Identify which cell holds the provided text, then report its [x, y] central coordinate. 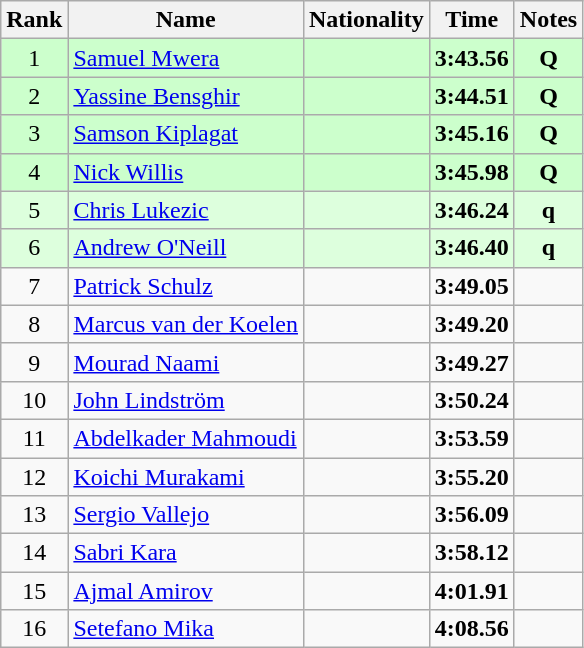
Mourad Naami [186, 362]
3:49.20 [472, 324]
13 [34, 515]
Sabri Kara [186, 553]
3:43.56 [472, 58]
16 [34, 629]
Yassine Bensghir [186, 96]
3:46.24 [472, 210]
3:45.16 [472, 134]
Samuel Mwera [186, 58]
3:50.24 [472, 400]
Andrew O'Neill [186, 248]
Abdelkader Mahmoudi [186, 438]
3:58.12 [472, 553]
Time [472, 20]
9 [34, 362]
4 [34, 172]
Koichi Murakami [186, 477]
7 [34, 286]
Nick Willis [186, 172]
4:08.56 [472, 629]
1 [34, 58]
3:53.59 [472, 438]
15 [34, 591]
Patrick Schulz [186, 286]
John Lindström [186, 400]
6 [34, 248]
3 [34, 134]
Samson Kiplagat [186, 134]
2 [34, 96]
3:45.98 [472, 172]
10 [34, 400]
Setefano Mika [186, 629]
3:56.09 [472, 515]
Chris Lukezic [186, 210]
4:01.91 [472, 591]
Marcus van der Koelen [186, 324]
3:46.40 [472, 248]
3:55.20 [472, 477]
3:49.27 [472, 362]
3:49.05 [472, 286]
12 [34, 477]
14 [34, 553]
11 [34, 438]
Nationality [366, 20]
Sergio Vallejo [186, 515]
Notes [548, 20]
Rank [34, 20]
3:44.51 [472, 96]
Ajmal Amirov [186, 591]
8 [34, 324]
Name [186, 20]
5 [34, 210]
